Pinpoint the cell where the given text exists, returning its [X, Y] midpoint coordinate. 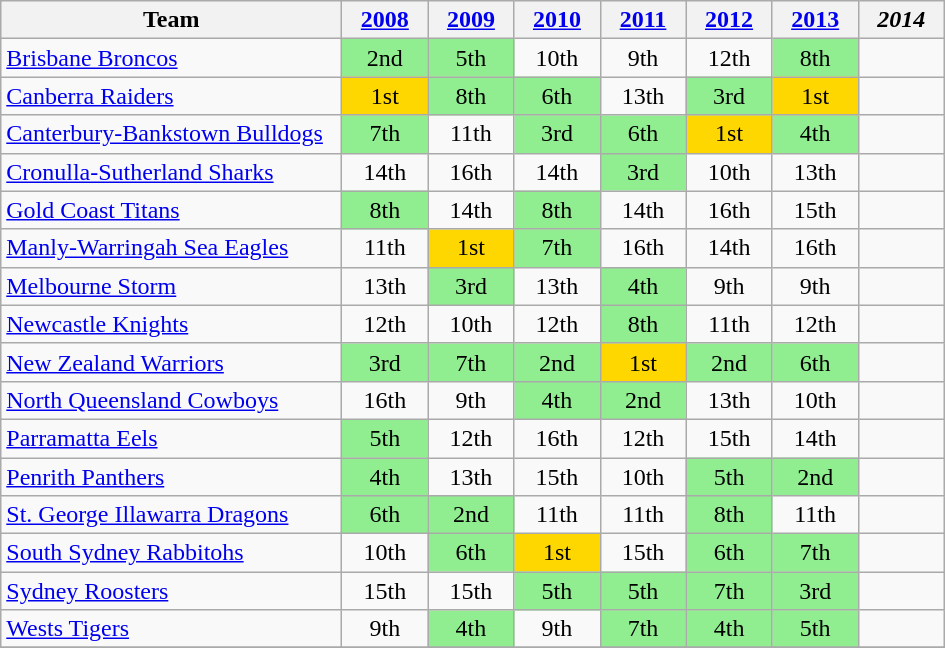
Wests Tigers [172, 629]
Newcastle Knights [172, 324]
Canterbury-Bankstown Bulldogs [172, 134]
2010 [557, 20]
2013 [815, 20]
2008 [385, 20]
North Queensland Cowboys [172, 400]
St. George Illawarra Dragons [172, 515]
Penrith Panthers [172, 477]
Parramatta Eels [172, 438]
Team [172, 20]
2012 [729, 20]
South Sydney Rabbitohs [172, 553]
Melbourne Storm [172, 286]
2009 [471, 20]
Sydney Roosters [172, 591]
Manly-Warringah Sea Eagles [172, 248]
Gold Coast Titans [172, 210]
New Zealand Warriors [172, 362]
2011 [643, 20]
Brisbane Broncos [172, 58]
Cronulla-Sutherland Sharks [172, 172]
Canberra Raiders [172, 96]
2014 [901, 20]
